Return the (x, y) coordinate for the center point of the cell that contains the specified text.  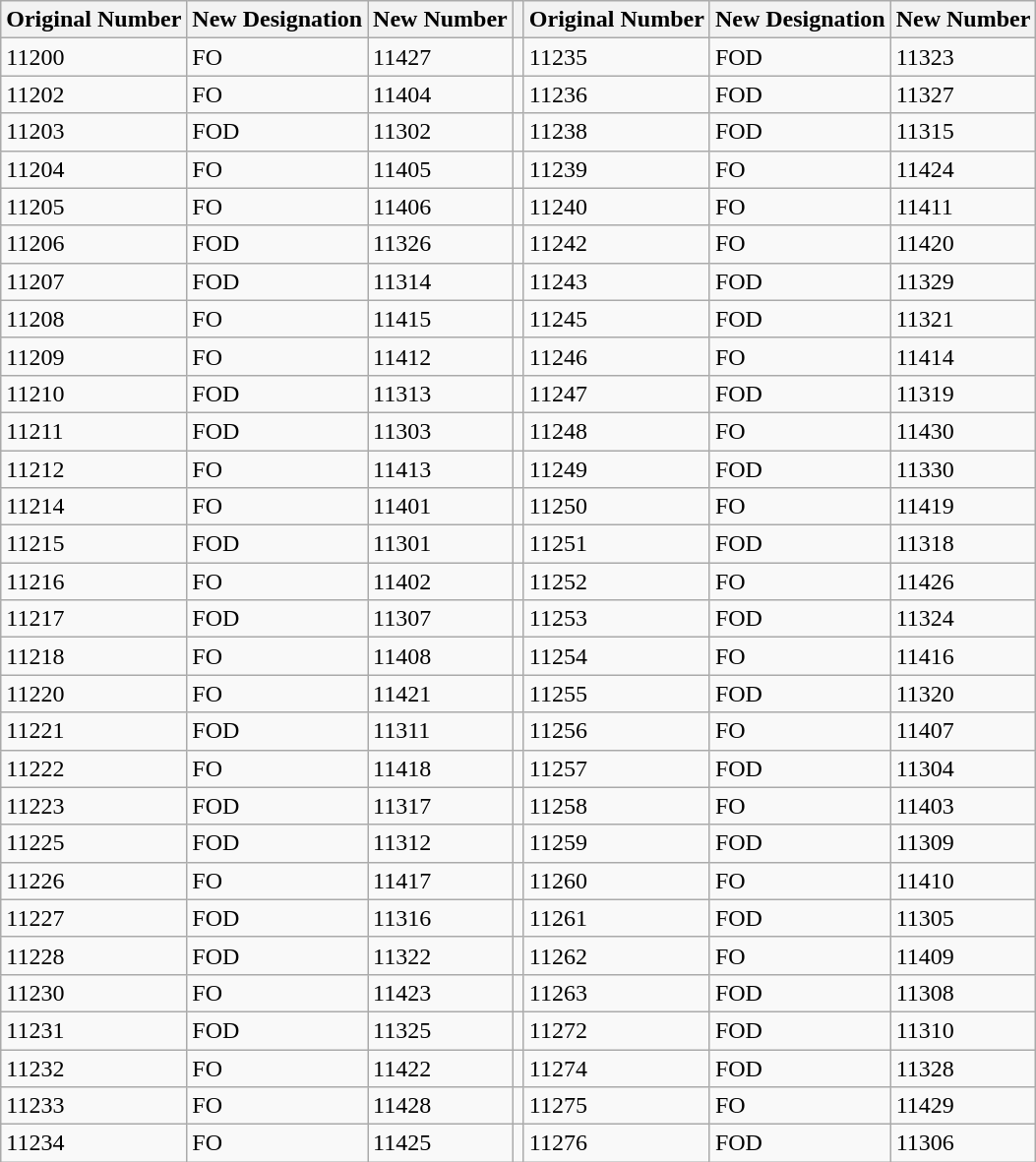
11231 (94, 1030)
11317 (441, 806)
11239 (616, 169)
11411 (963, 207)
11404 (441, 94)
11218 (94, 656)
11321 (963, 319)
11200 (94, 57)
11221 (94, 731)
11304 (963, 768)
11330 (963, 469)
11232 (94, 1068)
11225 (94, 843)
11427 (441, 57)
11254 (616, 656)
11314 (441, 281)
11253 (616, 619)
11418 (441, 768)
11206 (94, 244)
11324 (963, 619)
11415 (441, 319)
11222 (94, 768)
11260 (616, 881)
11207 (94, 281)
11320 (963, 694)
11242 (616, 244)
11302 (441, 132)
11315 (963, 132)
11256 (616, 731)
11208 (94, 319)
11262 (616, 955)
11228 (94, 955)
11408 (441, 656)
11303 (441, 431)
11230 (94, 993)
11226 (94, 881)
11205 (94, 207)
11312 (441, 843)
11235 (616, 57)
11306 (963, 1143)
11249 (616, 469)
11240 (616, 207)
11405 (441, 169)
11211 (94, 431)
11255 (616, 694)
11307 (441, 619)
11323 (963, 57)
11417 (441, 881)
11209 (94, 356)
11223 (94, 806)
11233 (94, 1106)
11212 (94, 469)
11261 (616, 918)
11313 (441, 394)
11407 (963, 731)
11259 (616, 843)
11234 (94, 1143)
11305 (963, 918)
11250 (616, 507)
11426 (963, 581)
11410 (963, 881)
11430 (963, 431)
11423 (441, 993)
11319 (963, 394)
11421 (441, 694)
11217 (94, 619)
11203 (94, 132)
11428 (441, 1106)
11248 (616, 431)
11309 (963, 843)
11247 (616, 394)
11413 (441, 469)
11274 (616, 1068)
11245 (616, 319)
11308 (963, 993)
11272 (616, 1030)
11414 (963, 356)
11424 (963, 169)
11202 (94, 94)
11243 (616, 281)
11419 (963, 507)
11429 (963, 1106)
11210 (94, 394)
11422 (441, 1068)
11409 (963, 955)
11327 (963, 94)
11322 (441, 955)
11276 (616, 1143)
11251 (616, 544)
11318 (963, 544)
11214 (94, 507)
11416 (963, 656)
11403 (963, 806)
11311 (441, 731)
11326 (441, 244)
11310 (963, 1030)
11401 (441, 507)
11220 (94, 694)
11412 (441, 356)
11325 (441, 1030)
11257 (616, 768)
11329 (963, 281)
11216 (94, 581)
11258 (616, 806)
11238 (616, 132)
11406 (441, 207)
11263 (616, 993)
11402 (441, 581)
11246 (616, 356)
11316 (441, 918)
11236 (616, 94)
11227 (94, 918)
11420 (963, 244)
11328 (963, 1068)
11425 (441, 1143)
11252 (616, 581)
11215 (94, 544)
11275 (616, 1106)
11204 (94, 169)
11301 (441, 544)
